Determine the (x, y) coordinate at the center of the cell enclosing the given text.  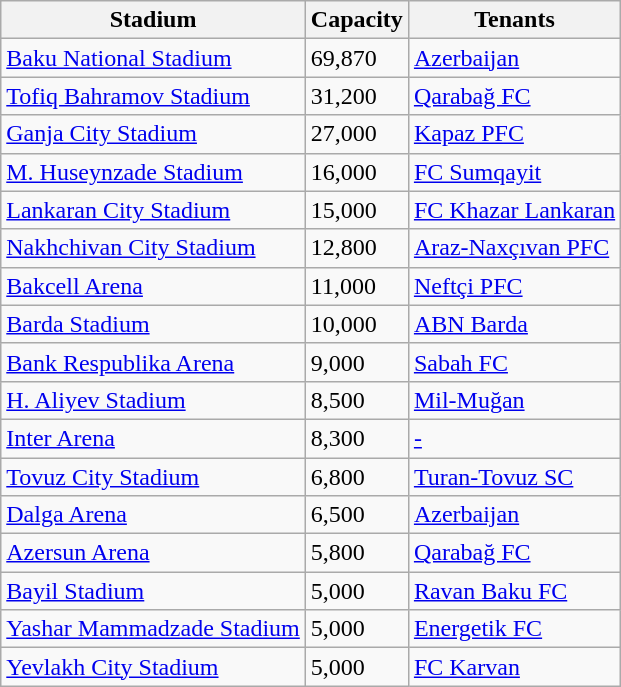
27,000 (356, 134)
9,000 (356, 362)
FC Khazar Lankaran (514, 210)
5,800 (356, 553)
Dalga Arena (154, 515)
Inter Arena (154, 438)
H. Aliyev Stadium (154, 400)
Yashar Mammadzade Stadium (154, 629)
Tofiq Bahramov Stadium (154, 96)
Tovuz City Stadium (154, 477)
M. Huseynzade Stadium (154, 172)
6,800 (356, 477)
Turan-Tovuz SC (514, 477)
FC Sumqayit (514, 172)
FC Karvan (514, 667)
16,000 (356, 172)
Stadium (154, 20)
Energetik FC (514, 629)
8,300 (356, 438)
Baku National Stadium (154, 58)
Ravan Baku FC (514, 591)
Bayil Stadium (154, 591)
Sabah FC (514, 362)
10,000 (356, 324)
ABN Barda (514, 324)
Yevlakh City Stadium (154, 667)
69,870 (356, 58)
8,500 (356, 400)
Azersun Arena (154, 553)
Bakcell Arena (154, 286)
Capacity (356, 20)
Araz-Naxçıvan PFC (514, 248)
Neftçi PFC (514, 286)
Bank Respublika Arena (154, 362)
31,200 (356, 96)
- (514, 438)
Barda Stadium (154, 324)
Nakhchivan City Stadium (154, 248)
Tenants (514, 20)
Mil-Muğan (514, 400)
Kapaz PFC (514, 134)
6,500 (356, 515)
11,000 (356, 286)
Lankaran City Stadium (154, 210)
12,800 (356, 248)
Ganja City Stadium (154, 134)
15,000 (356, 210)
